Search for the cell housing the specified text and yield its [X, Y] center coordinate. 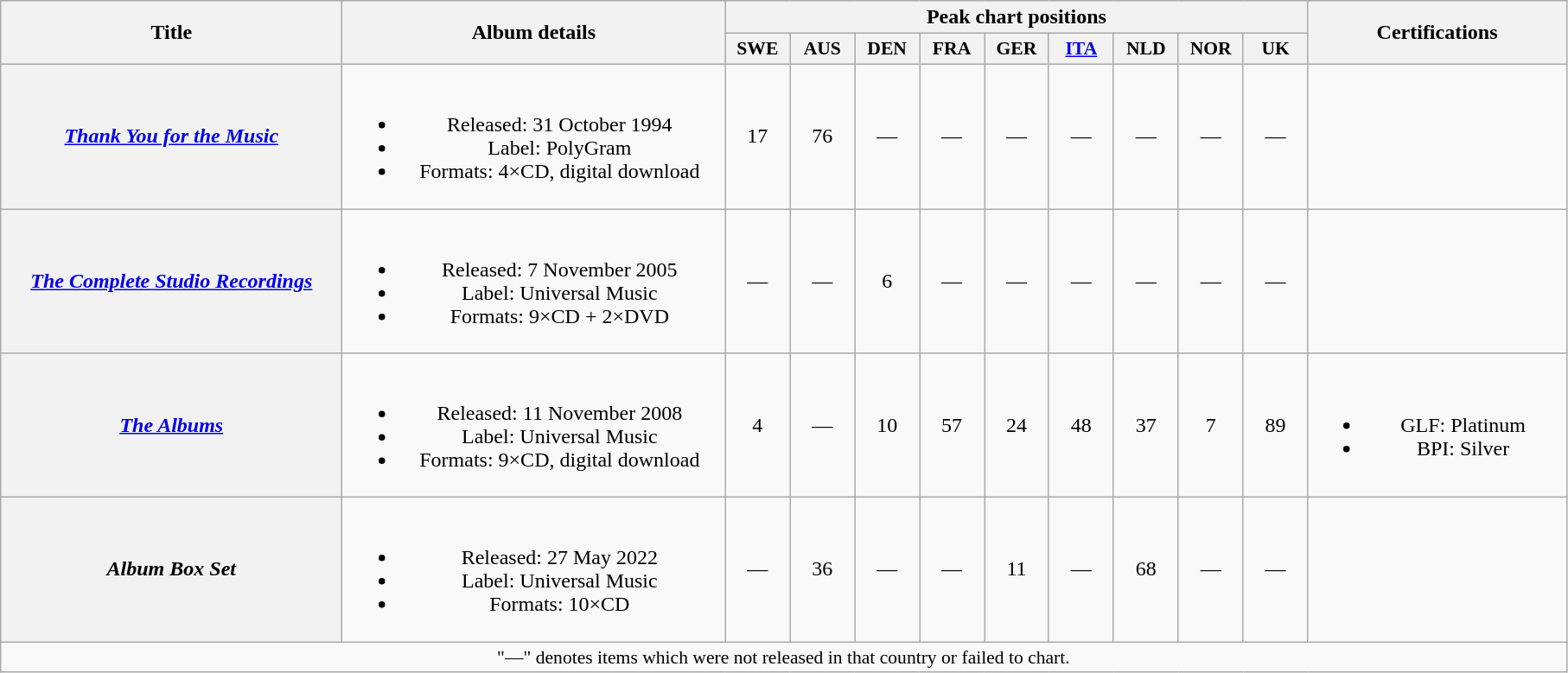
Thank You for the Music [171, 137]
48 [1080, 425]
DEN [887, 49]
17 [757, 137]
The Albums [171, 425]
68 [1146, 570]
AUS [823, 49]
Released: 7 November 2005Label: Universal MusicFormats: 9×CD + 2×DVD [534, 282]
37 [1146, 425]
Released: 31 October 1994Label: PolyGramFormats: 4×CD, digital download [534, 137]
NOR [1210, 49]
11 [1017, 570]
"—" denotes items which were not released in that country or failed to chart. [783, 657]
89 [1276, 425]
57 [953, 425]
The Complete Studio Recordings [171, 282]
SWE [757, 49]
GER [1017, 49]
Peak chart positions [1017, 17]
UK [1276, 49]
10 [887, 425]
4 [757, 425]
76 [823, 137]
36 [823, 570]
24 [1017, 425]
NLD [1146, 49]
Certifications [1437, 33]
Released: 27 May 2022Label: Universal MusicFormats: 10×CD [534, 570]
Album details [534, 33]
ITA [1080, 49]
Album Box Set [171, 570]
Title [171, 33]
Released: 11 November 2008Label: Universal MusicFormats: 9×CD, digital download [534, 425]
GLF: PlatinumBPI: Silver [1437, 425]
FRA [953, 49]
6 [887, 282]
7 [1210, 425]
